Provide the [X, Y] coordinate of the cell's center where the given text is located.  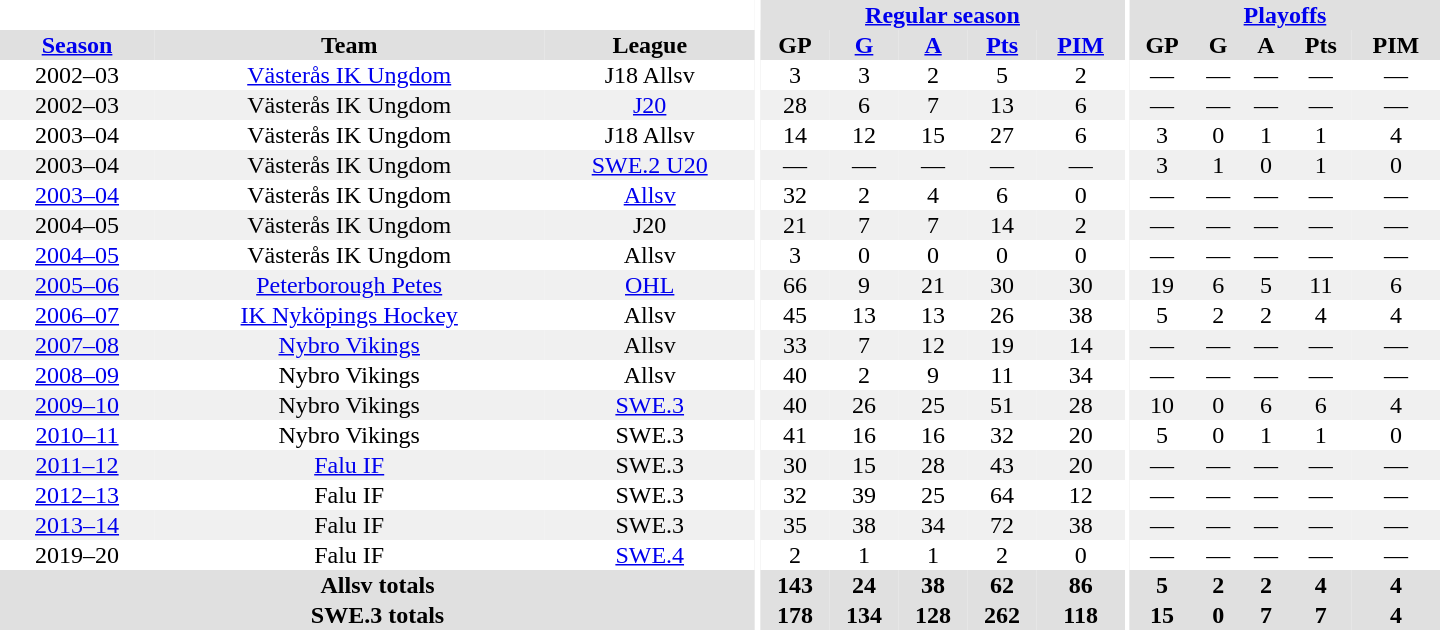
41 [794, 435]
134 [864, 615]
2012–13 [77, 495]
League [650, 45]
2013–14 [77, 525]
Regular season [942, 15]
2008–09 [77, 375]
2006–07 [77, 315]
Season [77, 45]
SWE.4 [650, 555]
27 [1002, 135]
SWE.3 totals [378, 615]
2005–06 [77, 285]
62 [1002, 585]
178 [794, 615]
2007–08 [77, 345]
128 [934, 615]
24 [864, 585]
33 [794, 345]
2010–11 [77, 435]
2019–20 [77, 555]
Peterborough Petes [349, 285]
51 [1002, 405]
Team [349, 45]
39 [864, 495]
2009–10 [77, 405]
45 [794, 315]
OHL [650, 285]
10 [1162, 405]
IK Nyköpings Hockey [349, 315]
143 [794, 585]
SWE.2 U20 [650, 165]
86 [1081, 585]
118 [1081, 615]
35 [794, 525]
43 [1002, 465]
Allsv totals [378, 585]
64 [1002, 495]
66 [794, 285]
72 [1002, 525]
Playoffs [1285, 15]
2011–12 [77, 465]
262 [1002, 615]
